Return the [X, Y] coordinate for the center point of the cell that contains the specified text.  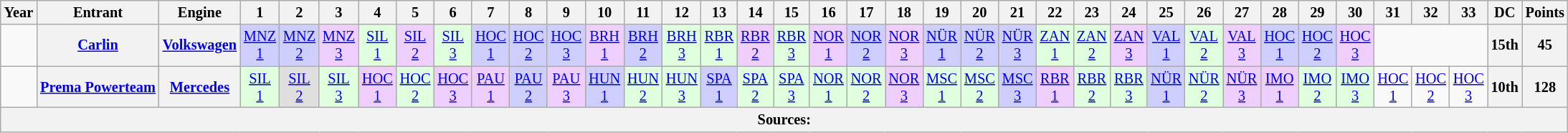
MNZ2 [300, 45]
ZAN3 [1129, 45]
VAL2 [1204, 45]
Sources: [784, 119]
27 [1242, 12]
25 [1166, 12]
13 [719, 12]
MNZ1 [260, 45]
10 [604, 12]
Prema Powerteam [98, 87]
32 [1431, 12]
MSC3 [1018, 87]
DC [1505, 12]
128 [1545, 87]
8 [529, 12]
HUN1 [604, 87]
11 [643, 12]
31 [1392, 12]
21 [1018, 12]
SPA3 [792, 87]
12 [682, 12]
19 [942, 12]
SPA2 [755, 87]
30 [1355, 12]
Engine [199, 12]
7 [490, 12]
18 [903, 12]
29 [1318, 12]
26 [1204, 12]
4 [377, 12]
5 [416, 12]
MSC1 [942, 87]
VAL3 [1242, 45]
BRH1 [604, 45]
HUN2 [643, 87]
3 [338, 12]
24 [1129, 12]
BRH2 [643, 45]
23 [1092, 12]
IMO3 [1355, 87]
PAU3 [566, 87]
Volkswagen [199, 45]
16 [829, 12]
Carlin [98, 45]
22 [1055, 12]
IMO2 [1318, 87]
MSC2 [979, 87]
45 [1545, 45]
BRH3 [682, 45]
20 [979, 12]
SPA1 [719, 87]
28 [1279, 12]
Entrant [98, 12]
1 [260, 12]
15 [792, 12]
33 [1468, 12]
9 [566, 12]
VAL1 [1166, 45]
17 [866, 12]
Mercedes [199, 87]
15th [1505, 45]
Points [1545, 12]
HUN3 [682, 87]
PAU2 [529, 87]
PAU1 [490, 87]
2 [300, 12]
14 [755, 12]
10th [1505, 87]
6 [453, 12]
Year [19, 12]
ZAN2 [1092, 45]
MNZ3 [338, 45]
ZAN1 [1055, 45]
IMO1 [1279, 87]
